Capture the cell that displays the provided text and extract its (X, Y) central coordinate. 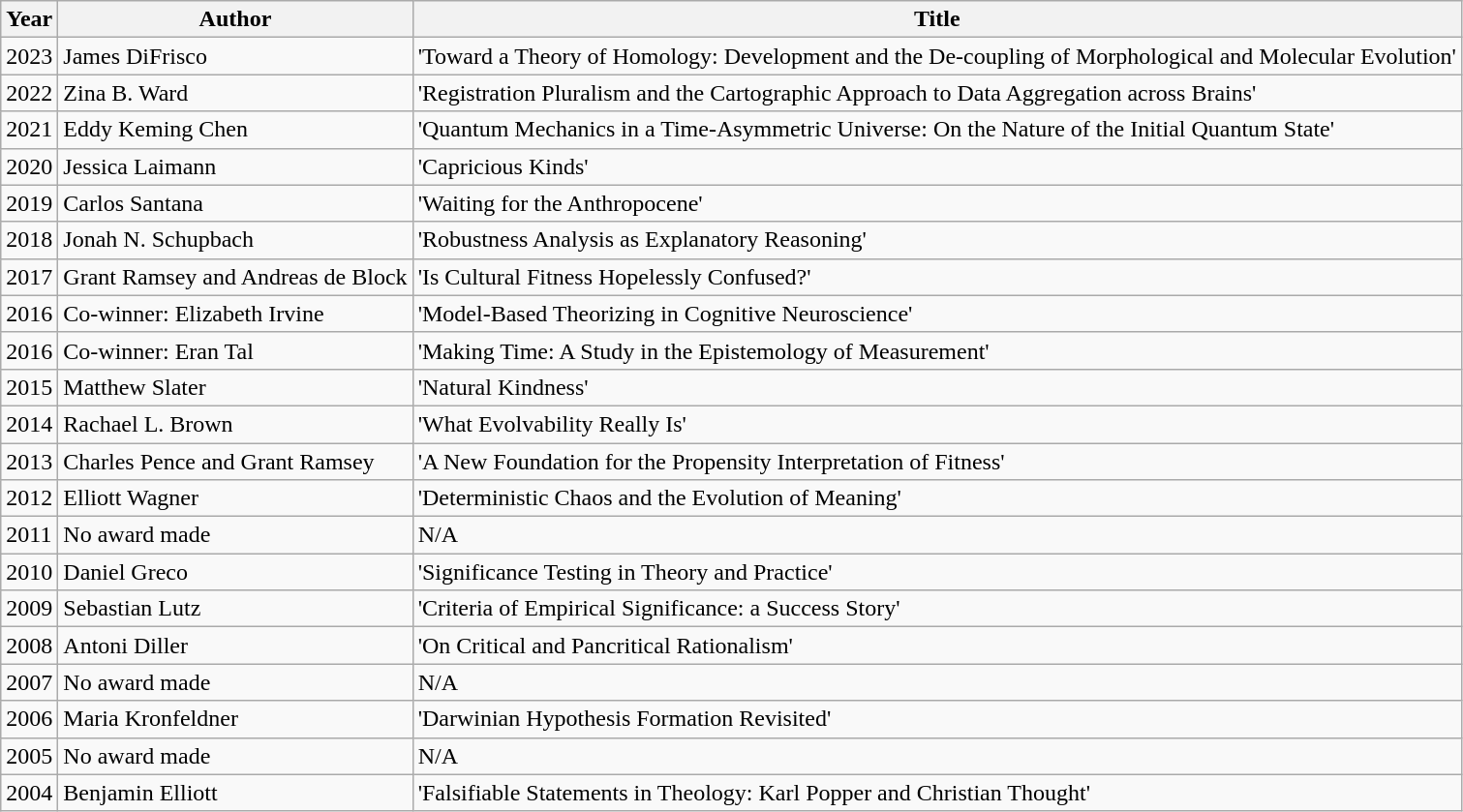
2020 (29, 166)
2014 (29, 424)
2004 (29, 793)
'Criteria of Empirical Significance: a Success Story' (937, 609)
2007 (29, 682)
'Is Cultural Fitness Hopelessly Confused?' (937, 277)
Maria Kronfeldner (235, 719)
'Significance Testing in Theory and Practice' (937, 572)
Year (29, 19)
2015 (29, 387)
Sebastian Lutz (235, 609)
2012 (29, 498)
2009 (29, 609)
Matthew Slater (235, 387)
Grant Ramsey and Andreas de Block (235, 277)
James DiFrisco (235, 56)
2005 (29, 756)
Jessica Laimann (235, 166)
Benjamin Elliott (235, 793)
2021 (29, 130)
Charles Pence and Grant Ramsey (235, 462)
2019 (29, 203)
2011 (29, 535)
Zina B. Ward (235, 93)
2023 (29, 56)
Antoni Diller (235, 646)
'Toward a Theory of Homology: Development and the De-coupling of Morphological and Molecular Evolution' (937, 56)
'Registration Pluralism and the Cartographic Approach to Data Aggregation across Brains' (937, 93)
'Making Time: A Study in the Epistemology of Measurement' (937, 350)
'Capricious Kinds' (937, 166)
Daniel Greco (235, 572)
2013 (29, 462)
'A New Foundation for the Propensity Interpretation of Fitness' (937, 462)
'Waiting for the Anthropocene' (937, 203)
2006 (29, 719)
2018 (29, 240)
Rachael L. Brown (235, 424)
'Natural Kindness' (937, 387)
2022 (29, 93)
Eddy Keming Chen (235, 130)
'On Critical and Pancritical Rationalism' (937, 646)
Elliott Wagner (235, 498)
'Falsifiable Statements in Theology: Karl Popper and Christian Thought' (937, 793)
Jonah N. Schupbach (235, 240)
'Quantum Mechanics in a Time-Asymmetric Universe: On the Nature of the Initial Quantum State' (937, 130)
2008 (29, 646)
Co-winner: Elizabeth Irvine (235, 314)
Co-winner: Eran Tal (235, 350)
2010 (29, 572)
'Darwinian Hypothesis Formation Revisited' (937, 719)
'Model-Based Theorizing in Cognitive Neuroscience' (937, 314)
'Deterministic Chaos and the Evolution of Meaning' (937, 498)
2017 (29, 277)
'Robustness Analysis as Explanatory Reasoning' (937, 240)
Author (235, 19)
Title (937, 19)
'What Evolvability Really Is' (937, 424)
Carlos Santana (235, 203)
